Return the [x, y] coordinate for the center point of the cell that contains the specified text.  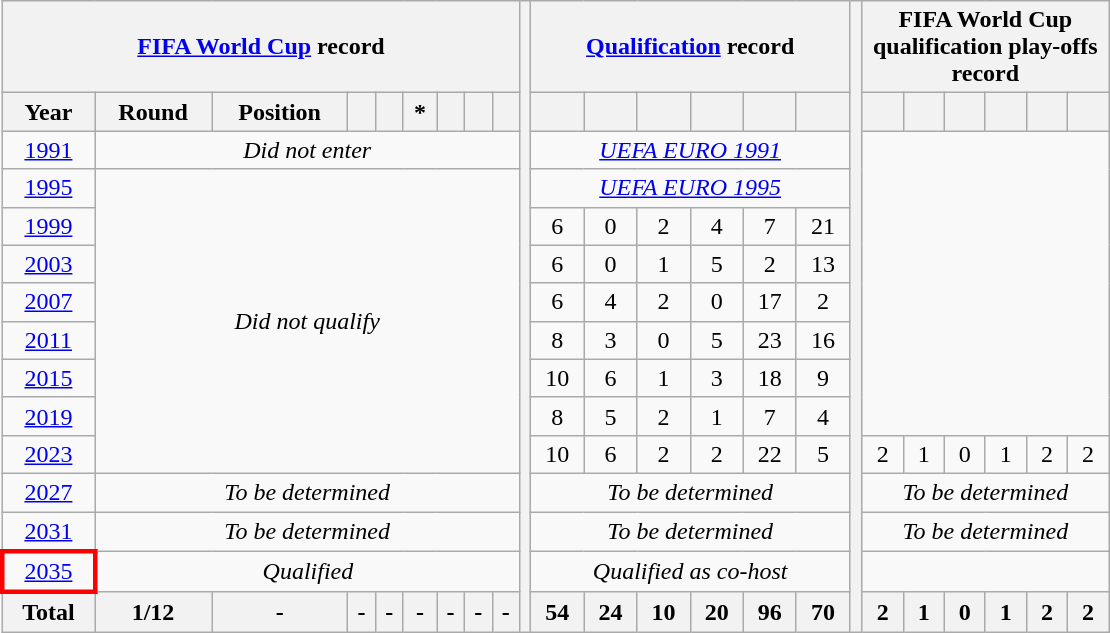
Position [280, 112]
2003 [48, 264]
Round [154, 112]
FIFA World Cup qualification play-offs record [985, 47]
Qualified as co-host [690, 572]
Total [48, 612]
2011 [48, 340]
UEFA EURO 1995 [690, 188]
FIFA World Cup record [260, 47]
1/12 [154, 612]
24 [610, 612]
13 [822, 264]
1999 [48, 226]
UEFA EURO 1991 [690, 150]
23 [770, 340]
2007 [48, 302]
2035 [48, 572]
Did not qualify [308, 321]
54 [558, 612]
16 [822, 340]
Qualified [308, 572]
2027 [48, 492]
1991 [48, 150]
21 [822, 226]
2019 [48, 416]
17 [770, 302]
22 [770, 454]
18 [770, 378]
9 [822, 378]
2015 [48, 378]
96 [770, 612]
20 [716, 612]
Qualification record [690, 47]
2031 [48, 532]
* [420, 112]
1995 [48, 188]
2023 [48, 454]
70 [822, 612]
Year [48, 112]
Did not enter [308, 150]
